Locate the cell with the specified text and output its (x, y) center coordinate. 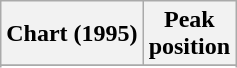
Chart (1995) (72, 34)
Peakposition (189, 34)
